For the text-containing cell, return its midpoint in [X, Y] coordinate format. 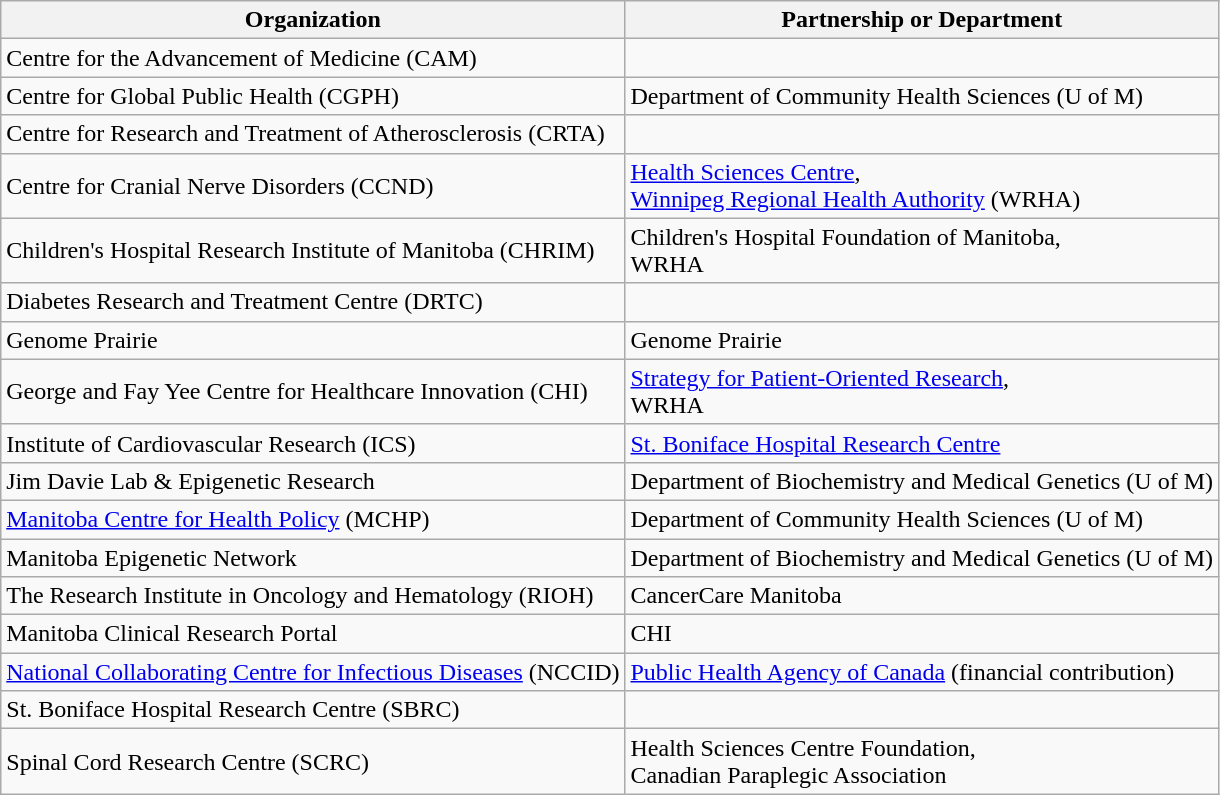
Diabetes Research and Treatment Centre (DRTC) [313, 302]
St. Boniface Hospital Research Centre [922, 443]
Public Health Agency of Canada (financial contribution) [922, 672]
Spinal Cord Research Centre (SCRC) [313, 762]
Partnership or Department [922, 20]
Institute of Cardiovascular Research (ICS) [313, 443]
Centre for Cranial Nerve Disorders (CCND) [313, 186]
Centre for the Advancement of Medicine (CAM) [313, 58]
Jim Davie Lab & Epigenetic Research [313, 481]
Health Sciences Centre,Winnipeg Regional Health Authority (WRHA) [922, 186]
Children's Hospital Research Institute of Manitoba (CHRIM) [313, 250]
George and Fay Yee Centre for Healthcare Innovation (CHI) [313, 392]
National Collaborating Centre for Infectious Diseases (NCCID) [313, 672]
Health Sciences Centre Foundation,Canadian Paraplegic Association [922, 762]
The Research Institute in Oncology and Hematology (RIOH) [313, 596]
St. Boniface Hospital Research Centre (SBRC) [313, 710]
Centre for Research and Treatment of Atherosclerosis (CRTA) [313, 134]
CancerCare Manitoba [922, 596]
Manitoba Epigenetic Network [313, 557]
CHI [922, 634]
Manitoba Clinical Research Portal [313, 634]
Centre for Global Public Health (CGPH) [313, 96]
Strategy for Patient-Oriented Research,WRHA [922, 392]
Children's Hospital Foundation of Manitoba,WRHA [922, 250]
Manitoba Centre for Health Policy (MCHP) [313, 519]
Organization [313, 20]
